Identify which cell holds the provided text, then report its [x, y] central coordinate. 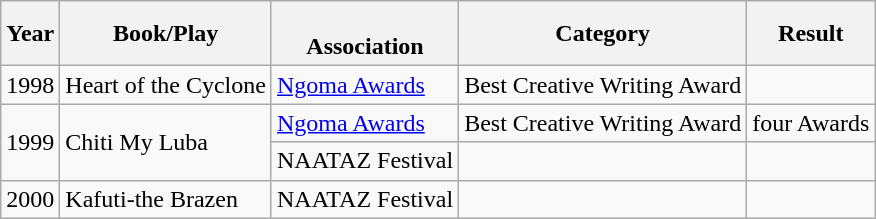
Heart of the Cyclone [166, 85]
Category [603, 34]
1999 [30, 142]
Kafuti-the Brazen [166, 199]
Year [30, 34]
Book/Play [166, 34]
2000 [30, 199]
Chiti My Luba [166, 142]
four Awards [811, 123]
Association [364, 34]
1998 [30, 85]
Result [811, 34]
